Scan for the cell matching the given text and deliver its (X, Y) coordinate at center. 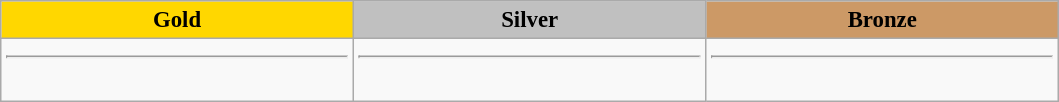
Bronze (882, 20)
Silver (530, 20)
Gold (178, 20)
